Provide the [X, Y] coordinate of the cell's center where the given text is located.  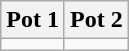
Pot 2 [96, 20]
Pot 1 [33, 20]
